Capture the cell that displays the provided text and extract its (X, Y) central coordinate. 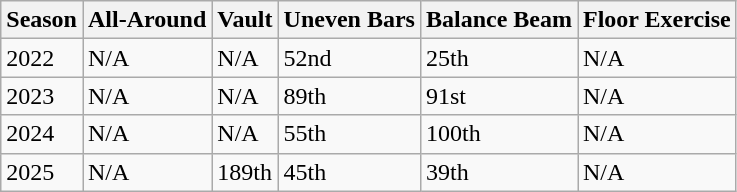
2022 (42, 58)
2025 (42, 172)
Floor Exercise (658, 20)
Balance Beam (498, 20)
45th (349, 172)
89th (349, 96)
55th (349, 134)
2023 (42, 96)
Season (42, 20)
52nd (349, 58)
91st (498, 96)
189th (245, 172)
Uneven Bars (349, 20)
All-Around (146, 20)
2024 (42, 134)
100th (498, 134)
25th (498, 58)
39th (498, 172)
Vault (245, 20)
